Identify which cell holds the provided text, then report its [x, y] central coordinate. 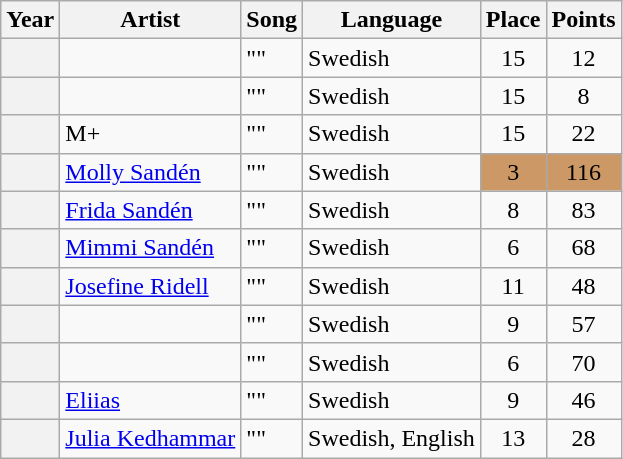
Molly Sandén [150, 172]
Eliias [150, 400]
11 [513, 286]
Frida Sandén [150, 210]
22 [584, 134]
28 [584, 438]
Year [30, 20]
13 [513, 438]
M+ [150, 134]
57 [584, 324]
116 [584, 172]
70 [584, 362]
Song [272, 20]
3 [513, 172]
Points [584, 20]
46 [584, 400]
Artist [150, 20]
Mimmi Sandén [150, 248]
83 [584, 210]
Language [392, 20]
48 [584, 286]
Julia Kedhammar [150, 438]
Swedish, English [392, 438]
Josefine Ridell [150, 286]
Place [513, 20]
68 [584, 248]
12 [584, 58]
